Extract the (x, y) coordinate from the center of the cell holding the provided text.  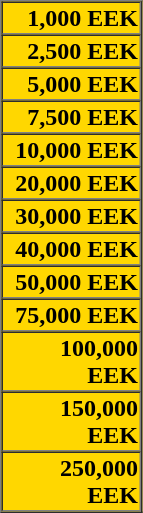
30,000 EEK (72, 216)
250,000 EEK (72, 482)
75,000 EEK (72, 314)
150,000 EEK (72, 422)
20,000 EEK (72, 182)
10,000 EEK (72, 150)
5,000 EEK (72, 84)
100,000 EEK (72, 362)
40,000 EEK (72, 248)
1,000 EEK (72, 18)
2,500 EEK (72, 50)
7,500 EEK (72, 116)
50,000 EEK (72, 282)
